Output the [x, y] coordinate of the center of the cell containing the given text.  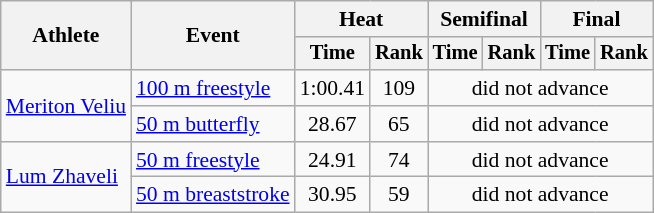
30.95 [332, 195]
50 m breaststroke [213, 195]
Semifinal [484, 19]
Lum Zhaveli [66, 178]
Event [213, 36]
50 m freestyle [213, 160]
109 [399, 88]
Meriton Veliu [66, 106]
24.91 [332, 160]
Heat [362, 19]
Final [596, 19]
65 [399, 124]
1:00.41 [332, 88]
100 m freestyle [213, 88]
Athlete [66, 36]
28.67 [332, 124]
50 m butterfly [213, 124]
74 [399, 160]
59 [399, 195]
